Return the (X, Y) coordinate for the center point of the cell that contains the specified text.  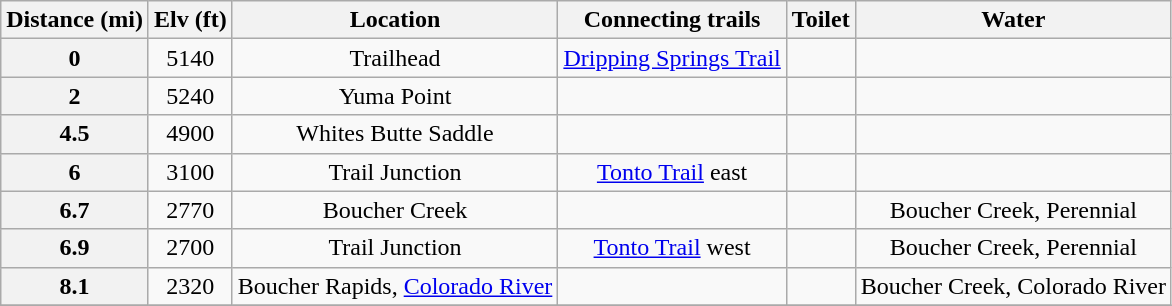
5240 (190, 96)
Water (1013, 20)
2770 (190, 210)
Yuma Point (395, 96)
6 (75, 172)
5140 (190, 58)
Elv (ft) (190, 20)
Toilet (820, 20)
3100 (190, 172)
6.9 (75, 248)
Distance (mi) (75, 20)
Boucher Creek (395, 210)
Tonto Trail west (672, 248)
8.1 (75, 286)
Boucher Rapids, Colorado River (395, 286)
Connecting trails (672, 20)
Dripping Springs Trail (672, 58)
Trailhead (395, 58)
Location (395, 20)
0 (75, 58)
Boucher Creek, Colorado River (1013, 286)
Tonto Trail east (672, 172)
4.5 (75, 134)
2320 (190, 286)
4900 (190, 134)
6.7 (75, 210)
2 (75, 96)
2700 (190, 248)
Whites Butte Saddle (395, 134)
